Find where the given text appears and provide that cell's center as (X, Y) coordinate. 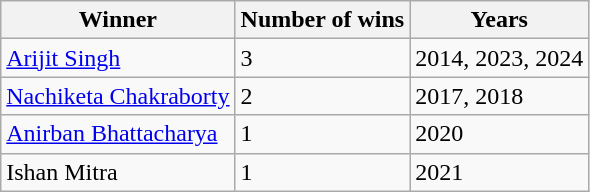
2021 (500, 172)
Years (500, 20)
Number of wins (322, 20)
Nachiketa Chakraborty (118, 96)
Arijit Singh (118, 58)
3 (322, 58)
2014, 2023, 2024 (500, 58)
2 (322, 96)
Ishan Mitra (118, 172)
Anirban Bhattacharya (118, 134)
2020 (500, 134)
Winner (118, 20)
2017, 2018 (500, 96)
